Search for the cell housing the specified text and yield its (X, Y) center coordinate. 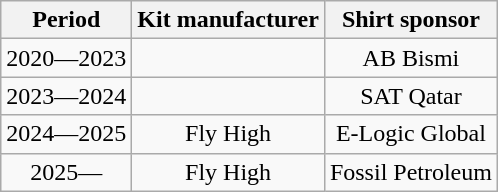
Kit manufacturer (228, 20)
Fossil Petroleum (410, 172)
SAT Qatar (410, 96)
2024—2025 (66, 134)
2025— (66, 172)
AB Bismi (410, 58)
Shirt sponsor (410, 20)
2023—2024 (66, 96)
Period (66, 20)
2020—2023 (66, 58)
E-Logic Global (410, 134)
